Detect which cell encompasses the target text, then output its [X, Y] center coordinate. 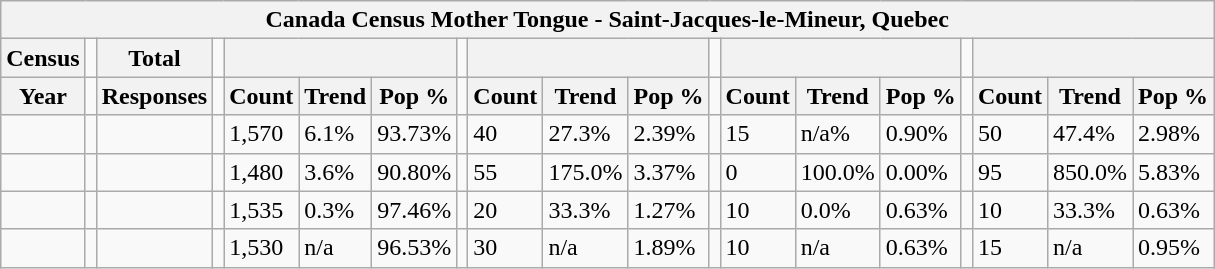
0.0% [838, 210]
2.98% [1172, 134]
0.90% [920, 134]
Total [154, 58]
1,530 [262, 248]
96.53% [414, 248]
2.39% [668, 134]
3.6% [336, 172]
5.83% [1172, 172]
40 [506, 134]
27.3% [586, 134]
1,535 [262, 210]
1,570 [262, 134]
93.73% [414, 134]
95 [1010, 172]
Year [43, 96]
1.89% [668, 248]
Census [43, 58]
50 [1010, 134]
1.27% [668, 210]
Responses [154, 96]
55 [506, 172]
850.0% [1090, 172]
0 [758, 172]
n/a% [838, 134]
20 [506, 210]
47.4% [1090, 134]
100.0% [838, 172]
0.00% [920, 172]
0.95% [1172, 248]
1,480 [262, 172]
90.80% [414, 172]
30 [506, 248]
175.0% [586, 172]
97.46% [414, 210]
0.3% [336, 210]
Canada Census Mother Tongue - Saint-Jacques-le-Mineur, Quebec [608, 20]
3.37% [668, 172]
6.1% [336, 134]
